Extract the [x, y] coordinate from the center of the cell holding the provided text.  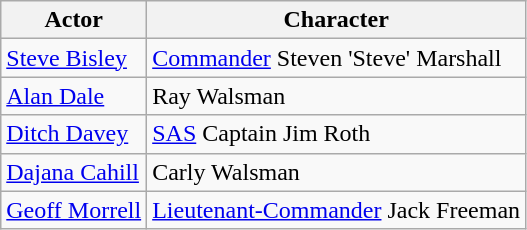
Actor [74, 20]
Steve Bisley [74, 58]
Alan Dale [74, 96]
Geoff Morrell [74, 210]
Commander Steven 'Steve' Marshall [336, 58]
SAS Captain Jim Roth [336, 134]
Character [336, 20]
Ray Walsman [336, 96]
Carly Walsman [336, 172]
Lieutenant-Commander Jack Freeman [336, 210]
Ditch Davey [74, 134]
Dajana Cahill [74, 172]
